Output the (x, y) coordinate of the center of the cell containing the given text.  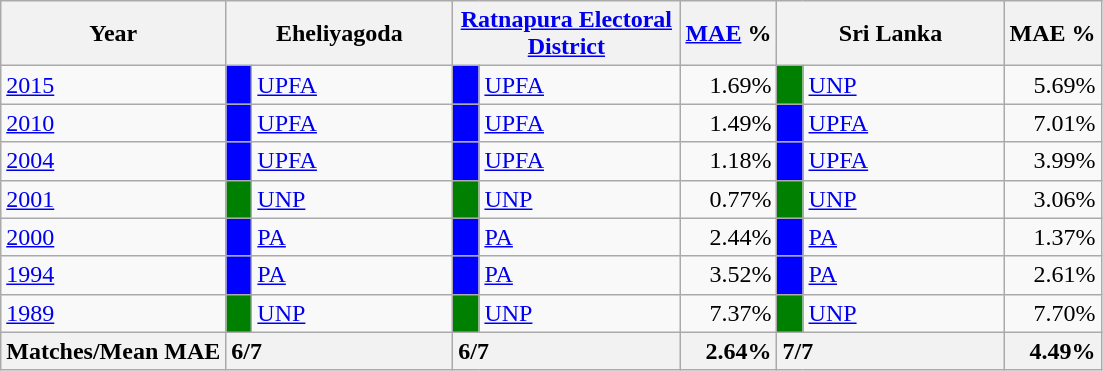
7.01% (1052, 123)
7.70% (1052, 313)
Ratnapura Electoral District (566, 34)
3.52% (728, 275)
Sri Lanka (890, 34)
1.69% (728, 85)
2001 (114, 199)
2010 (114, 123)
5.69% (1052, 85)
Eheliyagoda (340, 34)
2004 (114, 161)
1994 (114, 275)
7.37% (728, 313)
Matches/Mean MAE (114, 351)
2.64% (728, 351)
2.44% (728, 237)
Year (114, 34)
3.06% (1052, 199)
4.49% (1052, 351)
2015 (114, 85)
1.49% (728, 123)
1989 (114, 313)
7/7 (890, 351)
1.37% (1052, 237)
2.61% (1052, 275)
0.77% (728, 199)
2000 (114, 237)
3.99% (1052, 161)
1.18% (728, 161)
